Provide the [x, y] coordinate of the cell's center where the given text is located.  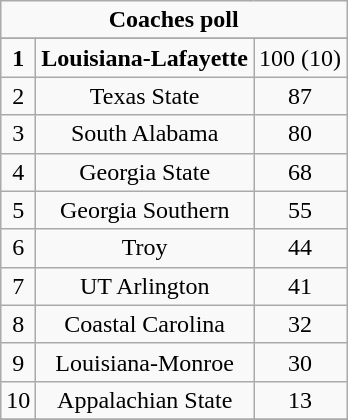
1 [18, 58]
41 [300, 286]
Georgia State [145, 172]
2 [18, 96]
South Alabama [145, 134]
100 (10) [300, 58]
7 [18, 286]
8 [18, 324]
32 [300, 324]
Georgia Southern [145, 210]
5 [18, 210]
Troy [145, 248]
Louisiana-Lafayette [145, 58]
80 [300, 134]
68 [300, 172]
87 [300, 96]
44 [300, 248]
55 [300, 210]
6 [18, 248]
Coastal Carolina [145, 324]
Appalachian State [145, 400]
Louisiana-Monroe [145, 362]
9 [18, 362]
UT Arlington [145, 286]
30 [300, 362]
4 [18, 172]
3 [18, 134]
Coaches poll [174, 20]
13 [300, 400]
10 [18, 400]
Texas State [145, 96]
